Provide the [X, Y] coordinate of the cell's center where the given text is located.  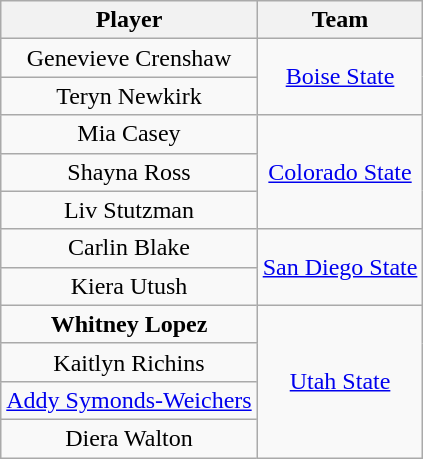
Utah State [340, 381]
Mia Casey [129, 134]
Boise State [340, 77]
Whitney Lopez [129, 324]
Teryn Newkirk [129, 96]
Genevieve Crenshaw [129, 58]
Carlin Blake [129, 248]
Player [129, 20]
Team [340, 20]
San Diego State [340, 267]
Addy Symonds-Weichers [129, 400]
Kiera Utush [129, 286]
Shayna Ross [129, 172]
Diera Walton [129, 438]
Kaitlyn Richins [129, 362]
Colorado State [340, 172]
Liv Stutzman [129, 210]
